Return the [X, Y] coordinate for the center point of the cell that contains the specified text.  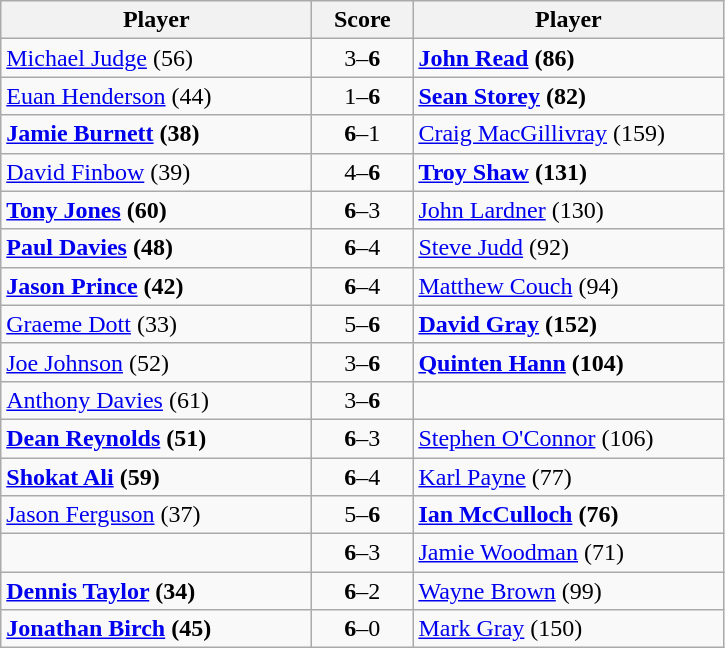
Anthony Davies (61) [156, 400]
John Read (86) [568, 58]
Euan Henderson (44) [156, 96]
Paul Davies (48) [156, 248]
Graeme Dott (33) [156, 324]
1–6 [362, 96]
Score [362, 20]
Stephen O'Connor (106) [568, 438]
Craig MacGillivray (159) [568, 134]
Jamie Burnett (38) [156, 134]
6–0 [362, 629]
Jonathan Birch (45) [156, 629]
David Gray (152) [568, 324]
Karl Payne (77) [568, 477]
Michael Judge (56) [156, 58]
Steve Judd (92) [568, 248]
Wayne Brown (99) [568, 591]
4–6 [362, 172]
Matthew Couch (94) [568, 286]
Sean Storey (82) [568, 96]
John Lardner (130) [568, 210]
Jamie Woodman (71) [568, 553]
David Finbow (39) [156, 172]
Ian McCulloch (76) [568, 515]
Shokat Ali (59) [156, 477]
Jason Ferguson (37) [156, 515]
Dean Reynolds (51) [156, 438]
6–2 [362, 591]
Joe Johnson (52) [156, 362]
Quinten Hann (104) [568, 362]
6–1 [362, 134]
Mark Gray (150) [568, 629]
Tony Jones (60) [156, 210]
Jason Prince (42) [156, 286]
Dennis Taylor (34) [156, 591]
Troy Shaw (131) [568, 172]
